Scan for the cell matching the given text and deliver its (X, Y) coordinate at center. 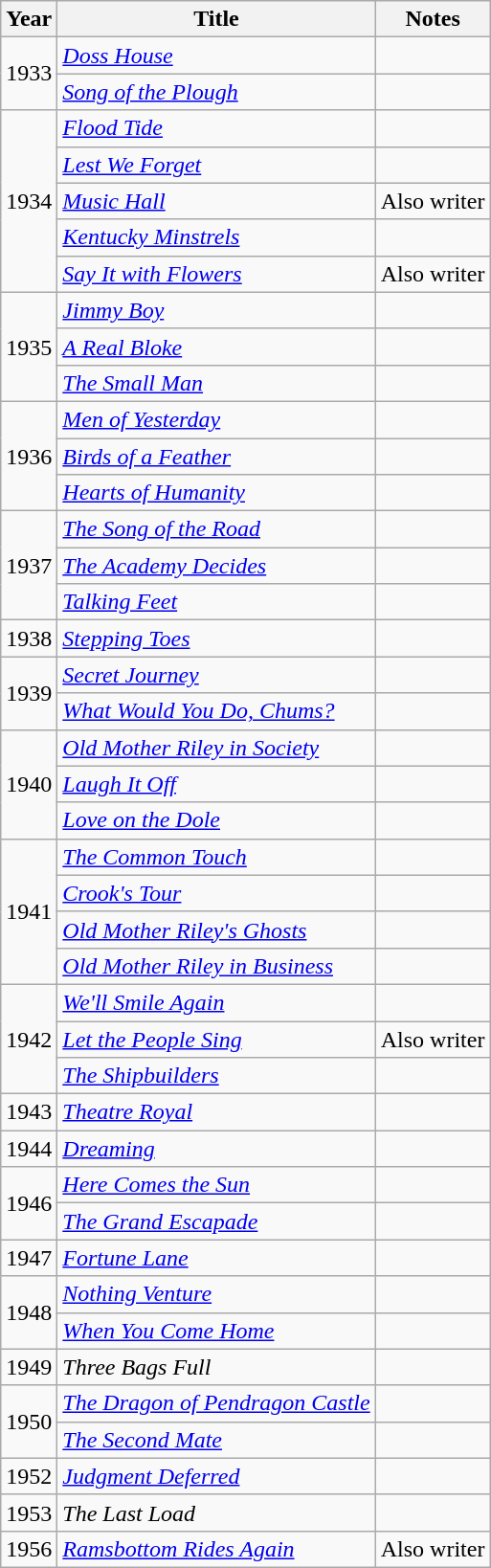
Crook's Tour (216, 893)
Old Mother Riley in Business (216, 966)
Say It with Flowers (216, 274)
Lest We Forget (216, 165)
1952 (29, 1476)
The Small Man (216, 383)
1950 (29, 1422)
Music Hall (216, 201)
1946 (29, 1203)
What Would You Do, Chums? (216, 711)
1940 (29, 784)
The Dragon of Pendragon Castle (216, 1403)
Old Mother Riley in Society (216, 748)
Fortune Lane (216, 1258)
Jimmy Boy (216, 310)
The Grand Escapade (216, 1221)
1934 (29, 201)
Love on the Dole (216, 820)
Let the People Sing (216, 1039)
1933 (29, 74)
Here Comes the Sun (216, 1185)
1956 (29, 1549)
Flood Tide (216, 128)
1935 (29, 347)
A Real Bloke (216, 347)
1944 (29, 1149)
Theatre Royal (216, 1112)
Birds of a Feather (216, 457)
Men of Yesterday (216, 419)
1953 (29, 1512)
Dreaming (216, 1149)
The Common Touch (216, 857)
The Academy Decides (216, 566)
1937 (29, 566)
Old Mother Riley's Ghosts (216, 930)
Laugh It Off (216, 784)
1941 (29, 911)
1947 (29, 1258)
Title (216, 19)
Kentucky Minstrels (216, 237)
Year (29, 19)
Song of the Plough (216, 92)
Doss House (216, 56)
Three Bags Full (216, 1367)
Notes (433, 19)
When You Come Home (216, 1331)
Talking Feet (216, 602)
The Last Load (216, 1512)
1939 (29, 693)
1938 (29, 638)
1948 (29, 1312)
Stepping Toes (216, 638)
The Second Mate (216, 1440)
The Song of the Road (216, 529)
Judgment Deferred (216, 1476)
Ramsbottom Rides Again (216, 1549)
1942 (29, 1039)
The Shipbuilders (216, 1076)
1936 (29, 456)
1943 (29, 1112)
1949 (29, 1367)
We'll Smile Again (216, 1002)
Nothing Venture (216, 1294)
Secret Journey (216, 675)
Hearts of Humanity (216, 493)
